Output the (X, Y) coordinate of the center of the cell containing the given text.  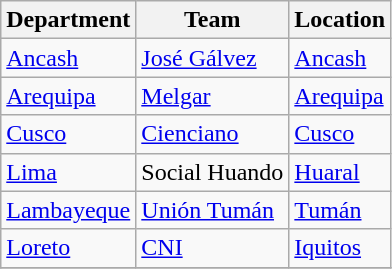
Location (340, 20)
Melgar (212, 96)
Department (68, 20)
Tumán (340, 210)
Iquitos (340, 248)
Team (212, 20)
José Gálvez (212, 58)
Loreto (68, 248)
CNI (212, 248)
Huaral (340, 172)
Lambayeque (68, 210)
Lima (68, 172)
Social Huando (212, 172)
Unión Tumán (212, 210)
Cienciano (212, 134)
